Output the [x, y] coordinate of the center of the cell containing the given text.  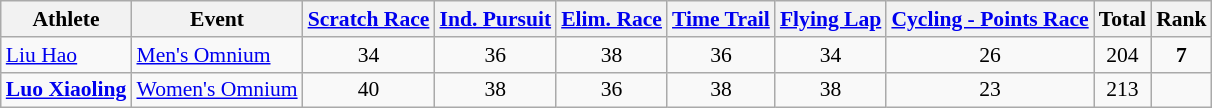
Ind. Pursuit [495, 19]
Rank [1182, 19]
204 [1122, 55]
Scratch Race [369, 19]
Flying Lap [830, 19]
7 [1182, 55]
Time Trail [721, 19]
Elim. Race [612, 19]
Men's Omnium [216, 55]
213 [1122, 90]
26 [990, 55]
Luo Xiaoling [66, 90]
Athlete [66, 19]
23 [990, 90]
Cycling - Points Race [990, 19]
Liu Hao [66, 55]
40 [369, 90]
Total [1122, 19]
Event [216, 19]
Women's Omnium [216, 90]
